Output the (X, Y) coordinate of the center of the cell containing the given text.  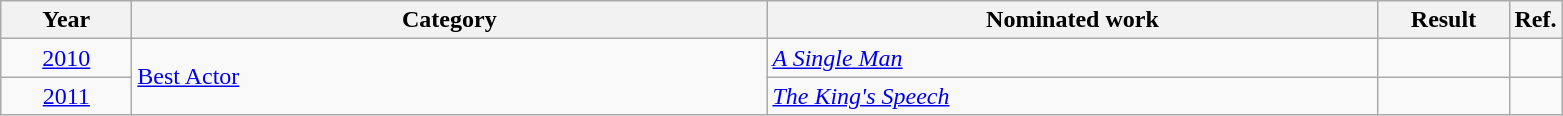
A Single Man (1072, 58)
2010 (66, 58)
Ref. (1536, 20)
Year (66, 20)
Result (1444, 20)
2011 (66, 96)
Category (450, 20)
Best Actor (450, 77)
The King's Speech (1072, 96)
Nominated work (1072, 20)
